Locate the cell with the specified text and output its [X, Y] center coordinate. 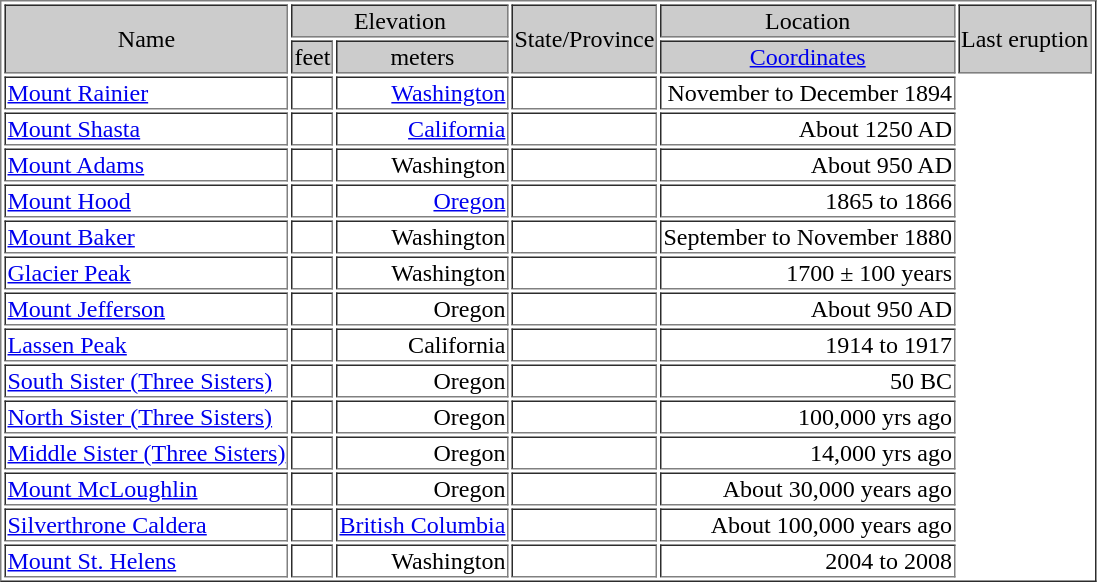
1700 ± 100 years [808, 272]
September to November 1880 [808, 236]
Mount Adams [146, 164]
Mount St. Helens [146, 560]
About 100,000 years ago [808, 524]
14,000 yrs ago [808, 452]
50 BC [808, 380]
Glacier Peak [146, 272]
Coordinates [808, 56]
Mount Shasta [146, 128]
State/Province [584, 38]
Mount Hood [146, 200]
British Columbia [422, 524]
100,000 yrs ago [808, 416]
Elevation [400, 20]
meters [422, 56]
Mount McLoughlin [146, 488]
Silverthrone Caldera [146, 524]
1865 to 1866 [808, 200]
North Sister (Three Sisters) [146, 416]
South Sister (Three Sisters) [146, 380]
About 30,000 years ago [808, 488]
feet [312, 56]
Location [808, 20]
About 1250 AD [808, 128]
Mount Jefferson [146, 308]
Middle Sister (Three Sisters) [146, 452]
Last eruption [1024, 38]
2004 to 2008 [808, 560]
November to December 1894 [808, 92]
Mount Rainier [146, 92]
Lassen Peak [146, 344]
Name [146, 38]
1914 to 1917 [808, 344]
Mount Baker [146, 236]
